Identify which cell holds the provided text, then report its (X, Y) central coordinate. 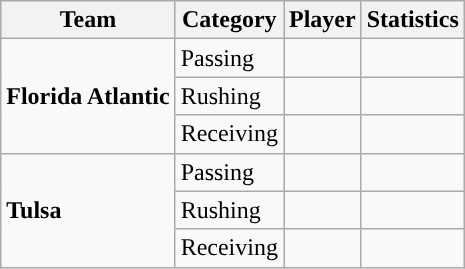
Player (323, 20)
Statistics (412, 20)
Category (229, 20)
Tulsa (88, 210)
Florida Atlantic (88, 96)
Team (88, 20)
